From the cell containing the given text, extract its center point as (x, y) coordinate. 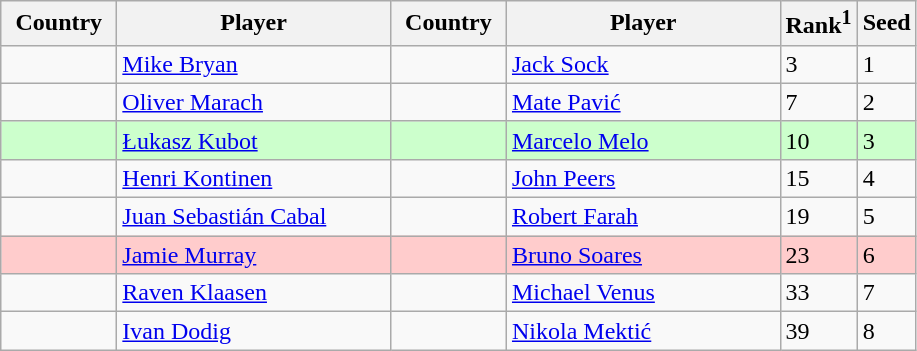
Jamie Murray (254, 255)
Seed (886, 24)
Michael Venus (643, 293)
5 (886, 217)
Robert Farah (643, 217)
Mike Bryan (254, 64)
Henri Kontinen (254, 178)
Ivan Dodig (254, 331)
15 (818, 178)
Oliver Marach (254, 102)
23 (818, 255)
Marcelo Melo (643, 140)
39 (818, 331)
Łukasz Kubot (254, 140)
Jack Sock (643, 64)
Raven Klaasen (254, 293)
4 (886, 178)
Mate Pavić (643, 102)
John Peers (643, 178)
6 (886, 255)
Rank1 (818, 24)
10 (818, 140)
19 (818, 217)
Juan Sebastián Cabal (254, 217)
1 (886, 64)
Nikola Mektić (643, 331)
Bruno Soares (643, 255)
8 (886, 331)
33 (818, 293)
2 (886, 102)
